Scan for the cell matching the given text and deliver its (x, y) coordinate at center. 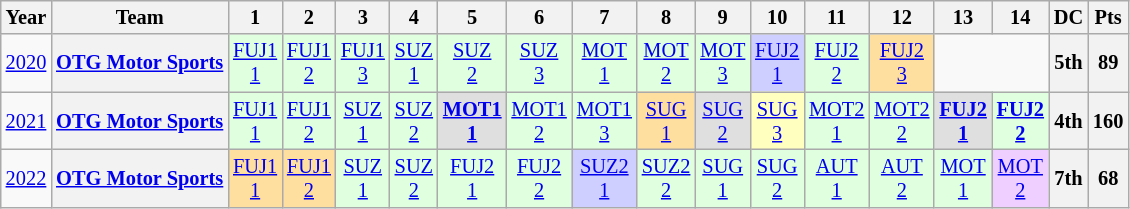
7 (604, 17)
2021 (26, 121)
MOT21 (836, 121)
FUJ13 (363, 63)
12 (902, 17)
SUZ3 (538, 63)
5 (472, 17)
1 (255, 17)
3 (363, 17)
2020 (26, 63)
Year (26, 17)
2022 (26, 178)
AUT2 (902, 178)
SUZ22 (666, 178)
7th (1068, 178)
4 (414, 17)
FUJ23 (902, 63)
6 (538, 17)
MOT11 (472, 121)
Pts (1108, 17)
11 (836, 17)
MOT3 (722, 63)
13 (962, 17)
4th (1068, 121)
SUG3 (777, 121)
14 (1020, 17)
160 (1108, 121)
SUZ21 (604, 178)
10 (777, 17)
68 (1108, 178)
9 (722, 17)
MOT13 (604, 121)
8 (666, 17)
5th (1068, 63)
2 (309, 17)
89 (1108, 63)
MOT22 (902, 121)
MOT12 (538, 121)
DC (1068, 17)
Team (140, 17)
AUT1 (836, 178)
